Find where the given text appears and provide that cell's center as [x, y] coordinate. 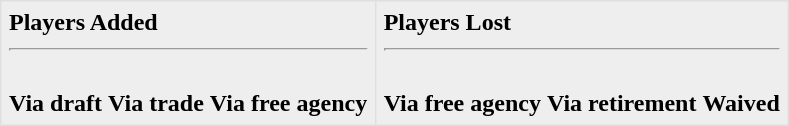
Players Added Via draft Via trade Via free agency [188, 63]
Players Lost Via free agency Via retirement Waived [582, 63]
